Return the (X, Y) coordinate for the center point of the cell that contains the specified text.  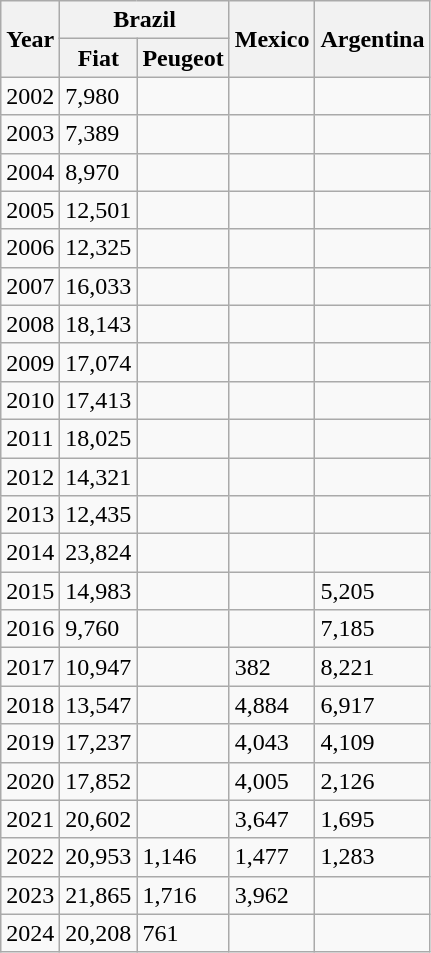
21,865 (98, 895)
9,760 (98, 629)
17,237 (98, 743)
1,695 (372, 819)
17,413 (98, 400)
23,824 (98, 553)
Year (30, 39)
5,205 (372, 591)
6,917 (372, 705)
18,025 (98, 438)
4,005 (272, 781)
7,185 (372, 629)
14,983 (98, 591)
12,501 (98, 210)
2016 (30, 629)
2013 (30, 515)
2,126 (372, 781)
17,074 (98, 362)
3,647 (272, 819)
2002 (30, 96)
4,109 (372, 743)
1,716 (183, 895)
8,221 (372, 667)
20,208 (98, 933)
2010 (30, 400)
2020 (30, 781)
14,321 (98, 477)
2012 (30, 477)
2023 (30, 895)
1,146 (183, 857)
16,033 (98, 286)
17,852 (98, 781)
Fiat (98, 58)
2007 (30, 286)
20,953 (98, 857)
12,325 (98, 248)
2009 (30, 362)
Mexico (272, 39)
2011 (30, 438)
13,547 (98, 705)
2024 (30, 933)
382 (272, 667)
1,283 (372, 857)
20,602 (98, 819)
2015 (30, 591)
2018 (30, 705)
4,043 (272, 743)
2017 (30, 667)
4,884 (272, 705)
1,477 (272, 857)
10,947 (98, 667)
Peugeot (183, 58)
2014 (30, 553)
2005 (30, 210)
8,970 (98, 172)
2022 (30, 857)
12,435 (98, 515)
2004 (30, 172)
7,980 (98, 96)
7,389 (98, 134)
Brazil (144, 20)
2021 (30, 819)
2003 (30, 134)
2019 (30, 743)
2006 (30, 248)
Argentina (372, 39)
18,143 (98, 324)
3,962 (272, 895)
761 (183, 933)
2008 (30, 324)
